Locate the cell with the specified text and output its [x, y] center coordinate. 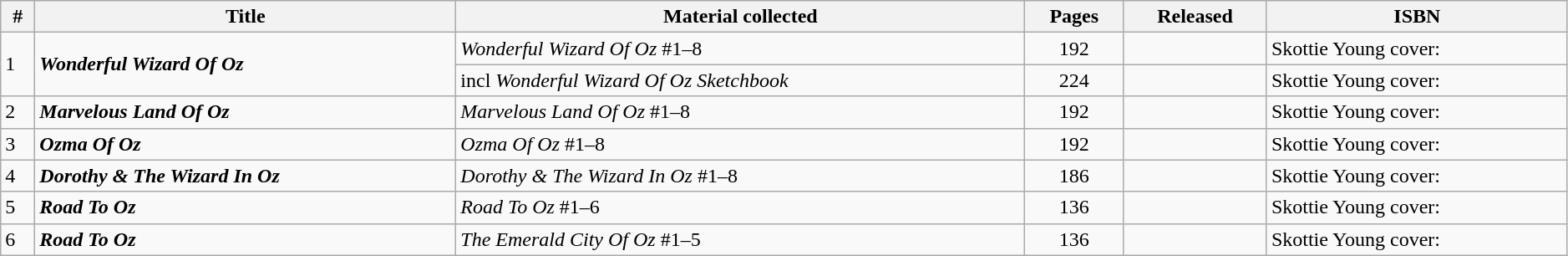
Pages [1074, 17]
186 [1074, 176]
Road To Oz #1–6 [740, 207]
6 [18, 239]
3 [18, 144]
Marvelous Land Of Oz #1–8 [740, 112]
Released [1195, 17]
2 [18, 112]
Wonderful Wizard Of Oz #1–8 [740, 49]
# [18, 17]
4 [18, 176]
ISBN [1417, 17]
Ozma Of Oz #1–8 [740, 144]
Marvelous Land Of Oz [246, 112]
incl Wonderful Wizard Of Oz Sketchbook [740, 80]
Ozma Of Oz [246, 144]
Wonderful Wizard Of Oz [246, 64]
1 [18, 64]
The Emerald City Of Oz #1–5 [740, 239]
224 [1074, 80]
Title [246, 17]
Dorothy & The Wizard In Oz #1–8 [740, 176]
Material collected [740, 17]
Dorothy & The Wizard In Oz [246, 176]
5 [18, 207]
